Detect which cell encompasses the target text, then output its (X, Y) center coordinate. 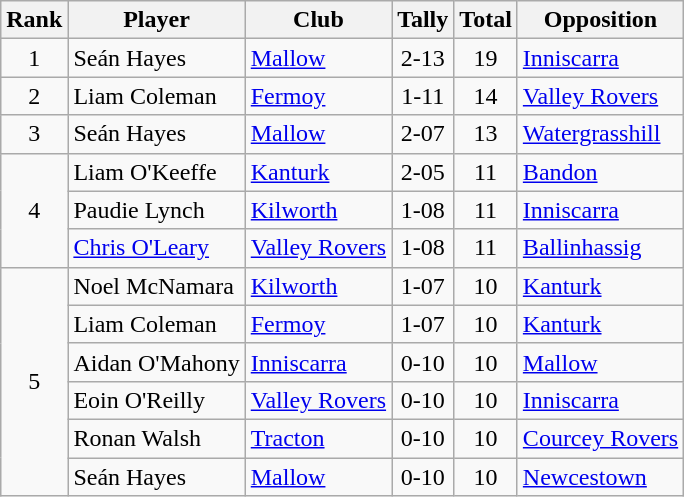
2-13 (423, 58)
2-07 (423, 134)
3 (34, 134)
2-05 (423, 172)
Aidan O'Mahony (156, 362)
Ronan Walsh (156, 438)
Tally (423, 20)
1-11 (423, 96)
1 (34, 58)
Ballinhassig (600, 248)
5 (34, 381)
Player (156, 20)
Watergrasshill (600, 134)
Rank (34, 20)
19 (486, 58)
2 (34, 96)
Eoin O'Reilly (156, 400)
Courcey Rovers (600, 438)
Newcestown (600, 477)
4 (34, 210)
Paudie Lynch (156, 210)
Liam O'Keeffe (156, 172)
Club (318, 20)
Tracton (318, 438)
Opposition (600, 20)
Noel McNamara (156, 286)
Bandon (600, 172)
13 (486, 134)
14 (486, 96)
Total (486, 20)
Chris O'Leary (156, 248)
